Extract the [x, y] coordinate from the center of the cell holding the provided text.  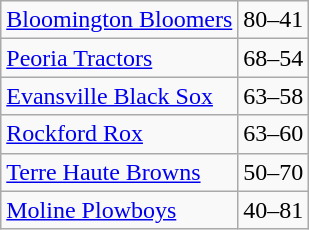
Rockford Rox [120, 134]
Bloomington Bloomers [120, 20]
80–41 [274, 20]
50–70 [274, 172]
Terre Haute Browns [120, 172]
40–81 [274, 210]
63–60 [274, 134]
Peoria Tractors [120, 58]
68–54 [274, 58]
63–58 [274, 96]
Evansville Black Sox [120, 96]
Moline Plowboys [120, 210]
